Find where the given text appears and provide that cell's center as (x, y) coordinate. 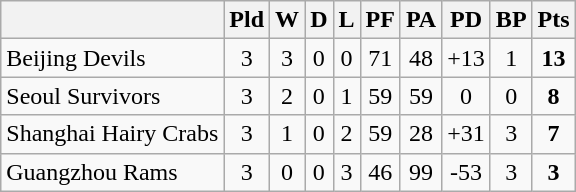
48 (420, 58)
28 (420, 134)
D (319, 20)
PA (420, 20)
+31 (466, 134)
Shanghai Hairy Crabs (112, 134)
PD (466, 20)
W (288, 20)
Pld (247, 20)
13 (554, 58)
Pts (554, 20)
L (346, 20)
-53 (466, 172)
46 (380, 172)
Guangzhou Rams (112, 172)
PF (380, 20)
+13 (466, 58)
BP (511, 20)
Beijing Devils (112, 58)
8 (554, 96)
99 (420, 172)
71 (380, 58)
7 (554, 134)
Seoul Survivors (112, 96)
